From the cell containing the given text, extract its center point as (X, Y) coordinate. 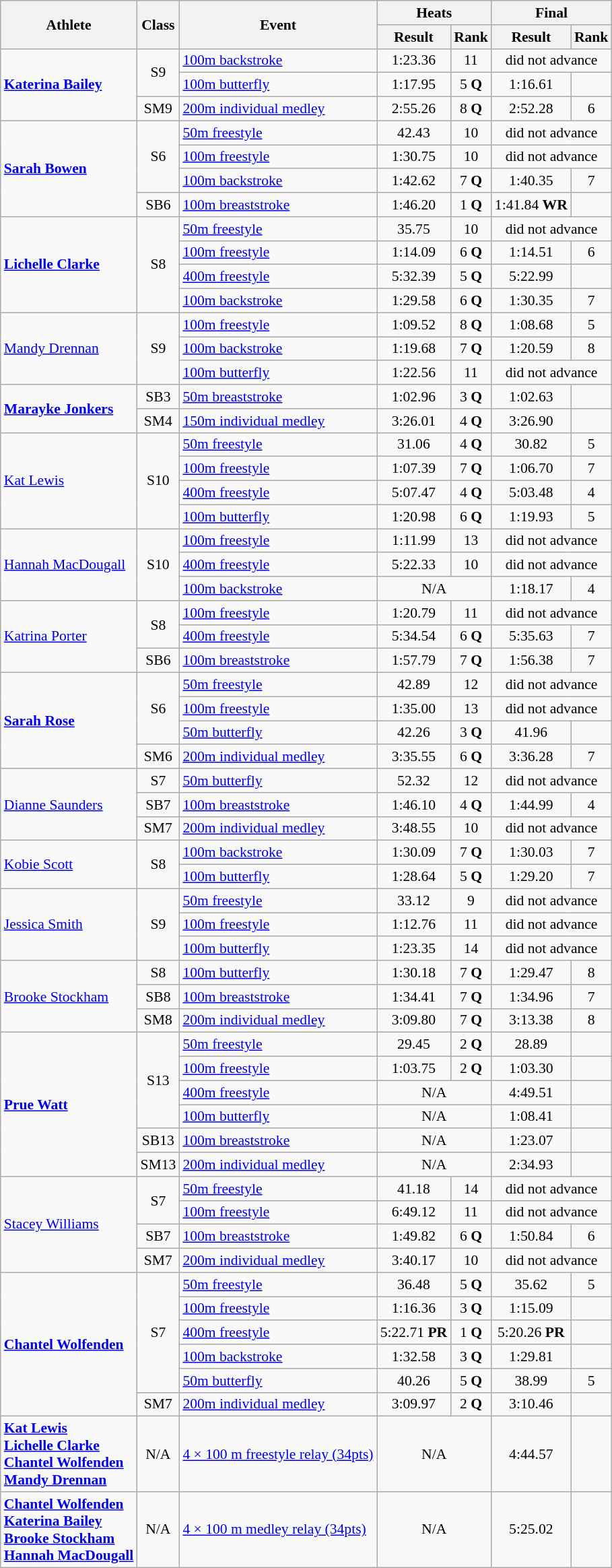
1:22.56 (414, 373)
1:50.84 (531, 1237)
1:30.75 (414, 157)
3:48.55 (414, 828)
3:10.46 (531, 1404)
1:02.63 (531, 397)
1:18.17 (531, 589)
Marayke Jonkers (69, 408)
1:07.39 (414, 469)
29.45 (414, 1045)
Jessica Smith (69, 924)
38.99 (531, 1381)
150m individual medley (277, 421)
3:36.28 (531, 757)
1:30.35 (531, 301)
1:40.35 (531, 181)
3:09.97 (414, 1404)
1:14.09 (414, 253)
3:35.55 (414, 757)
1:32.58 (414, 1357)
1:16.61 (531, 85)
3:26.90 (531, 421)
42.43 (414, 133)
1:16.36 (414, 1309)
3:26.01 (414, 421)
2:52.28 (531, 109)
1:15.09 (531, 1309)
1:08.41 (531, 1117)
5:25.02 (531, 1530)
Dianne Saunders (69, 804)
Athlete (69, 24)
1:03.75 (414, 1069)
4:49.51 (531, 1092)
2:55.26 (414, 109)
1:28.64 (414, 877)
Prue Watt (69, 1105)
31.06 (414, 445)
1:02.96 (414, 397)
Sarah Bowen (69, 168)
36.48 (414, 1284)
5:22.99 (531, 277)
Kat Lewis Lichelle Clarke Chantel Wolfenden Mandy Drennan (69, 1454)
1:46.20 (414, 205)
5:03.48 (531, 493)
Brooke Stockham (69, 997)
35.75 (414, 229)
SB13 (158, 1141)
1:23.35 (414, 949)
30.82 (531, 445)
1:11.99 (414, 541)
52.32 (414, 781)
1:49.82 (414, 1237)
SM6 (158, 757)
1:12.76 (414, 925)
5:22.33 (414, 565)
Chantel Wolfenden (69, 1344)
6:49.12 (414, 1212)
9 (471, 901)
1:44.99 (531, 805)
5:22.71 PR (414, 1333)
28.89 (531, 1045)
33.12 (414, 901)
1:29.81 (531, 1357)
4 × 100 m freestyle relay (34pts) (277, 1454)
1:23.36 (414, 61)
2:34.93 (531, 1165)
Mandy Drennan (69, 349)
1:06.70 (531, 469)
35.62 (531, 1284)
Katerina Bailey (69, 85)
1:20.98 (414, 517)
Hannah MacDougall (69, 564)
Heats (434, 13)
1:30.03 (531, 853)
3:40.17 (414, 1261)
1:19.68 (414, 349)
1:30.09 (414, 853)
1:23.07 (531, 1141)
1:46.10 (414, 805)
S13 (158, 1080)
42.89 (414, 685)
Katrina Porter (69, 637)
1:20.59 (531, 349)
Event (277, 24)
50m breaststroke (277, 397)
1:42.62 (414, 181)
SM9 (158, 109)
1:29.20 (531, 877)
SM13 (158, 1165)
Kat Lewis (69, 480)
SB8 (158, 997)
1:14.51 (531, 253)
SM4 (158, 421)
Kobie Scott (69, 865)
41.18 (414, 1189)
1:20.79 (414, 613)
1:56.38 (531, 661)
1:17.95 (414, 85)
Sarah Rose (69, 721)
1:30.18 (414, 973)
5:32.39 (414, 277)
1:34.41 (414, 997)
5:20.26 PR (531, 1333)
1:08.68 (531, 325)
1:35.00 (414, 709)
1:34.96 (531, 997)
3:09.80 (414, 1020)
1:09.52 (414, 325)
5:34.54 (414, 636)
5:07.47 (414, 493)
1:03.30 (531, 1069)
1:57.79 (414, 661)
4 × 100 m medley relay (34pts) (277, 1530)
Stacey Williams (69, 1224)
1:41.84 WR (531, 205)
SB3 (158, 397)
41.96 (531, 733)
Class (158, 24)
1:19.93 (531, 517)
Lichelle Clarke (69, 265)
Final (552, 13)
5:35.63 (531, 636)
40.26 (414, 1381)
3:13.38 (531, 1020)
1:29.58 (414, 301)
1:29.47 (531, 973)
42.26 (414, 733)
Chantel Wolfenden Katerina Bailey Brooke Stockham Hannah MacDougall (69, 1530)
4:44.57 (531, 1454)
SM8 (158, 1020)
